From the cell containing the given text, extract its center point as [x, y] coordinate. 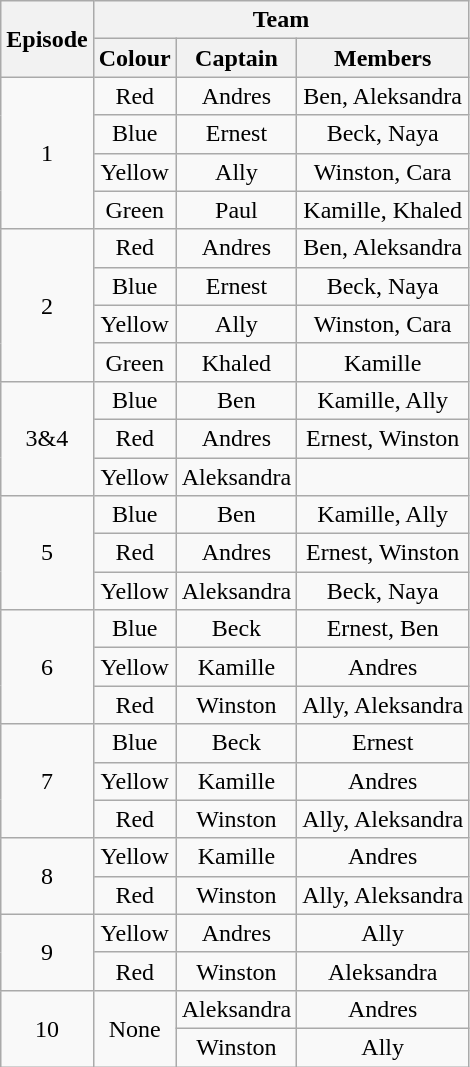
3&4 [47, 438]
Colour [134, 58]
Members [383, 58]
2 [47, 305]
Episode [47, 39]
None [134, 1028]
Kamille, Khaled [383, 210]
7 [47, 781]
Team [281, 20]
Ernest, Ben [383, 629]
5 [47, 553]
Paul [236, 210]
8 [47, 876]
10 [47, 1028]
Khaled [236, 362]
1 [47, 153]
Captain [236, 58]
6 [47, 667]
9 [47, 952]
